Find where the given text appears and provide that cell's center as (X, Y) coordinate. 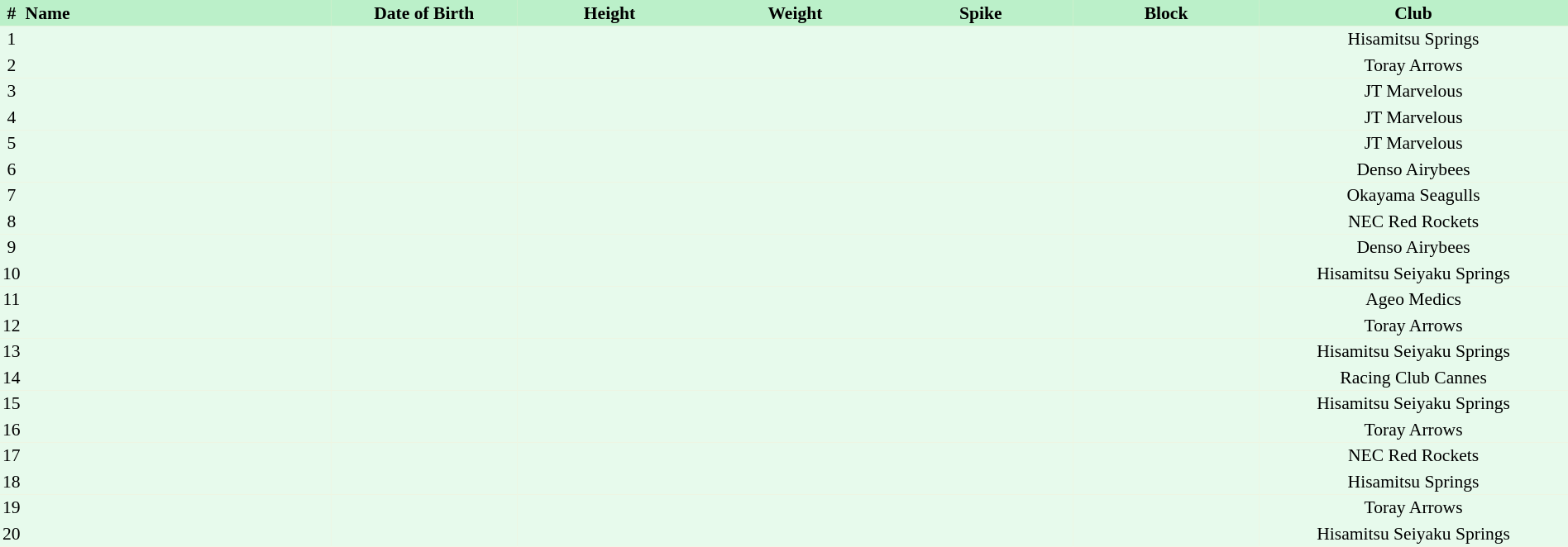
7 (12, 195)
6 (12, 169)
Club (1413, 13)
Name (177, 13)
18 (12, 482)
17 (12, 456)
3 (12, 91)
19 (12, 507)
10 (12, 273)
1 (12, 40)
Ageo Medics (1413, 299)
15 (12, 403)
Date of Birth (424, 13)
Racing Club Cannes (1413, 378)
5 (12, 144)
Block (1166, 13)
# (12, 13)
Weight (795, 13)
2 (12, 65)
4 (12, 117)
12 (12, 326)
20 (12, 534)
16 (12, 430)
Okayama Seagulls (1413, 195)
13 (12, 352)
9 (12, 248)
8 (12, 221)
Spike (981, 13)
11 (12, 299)
14 (12, 378)
Height (610, 13)
